From the cell containing the given text, extract its center point as (X, Y) coordinate. 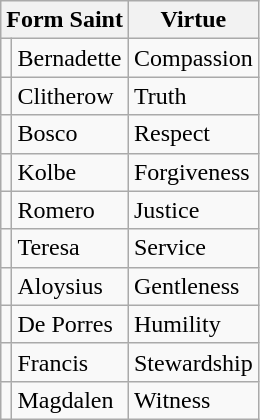
Bosco (70, 134)
Justice (193, 210)
Clitherow (70, 96)
De Porres (70, 324)
Respect (193, 134)
Aloysius (70, 286)
Romero (70, 210)
Witness (193, 400)
Magdalen (70, 400)
Forgiveness (193, 172)
Francis (70, 362)
Humility (193, 324)
Kolbe (70, 172)
Teresa (70, 248)
Truth (193, 96)
Service (193, 248)
Virtue (193, 20)
Gentleness (193, 286)
Form Saint (65, 20)
Compassion (193, 58)
Stewardship (193, 362)
Bernadette (70, 58)
